Pinpoint the cell where the given text exists, returning its [X, Y] midpoint coordinate. 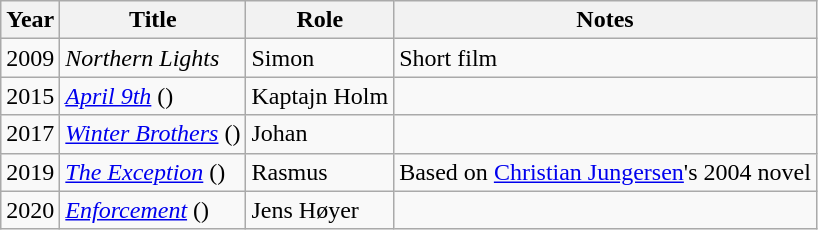
Based on Christian Jungersen's 2004 novel [606, 172]
2009 [30, 58]
Winter Brothers () [153, 134]
The Exception () [153, 172]
Northern Lights [153, 58]
Kaptajn Holm [320, 96]
Enforcement () [153, 210]
Title [153, 20]
April 9th () [153, 96]
Short film [606, 58]
2015 [30, 96]
Johan [320, 134]
Notes [606, 20]
2019 [30, 172]
Rasmus [320, 172]
Jens Høyer [320, 210]
2020 [30, 210]
Simon [320, 58]
Year [30, 20]
Role [320, 20]
2017 [30, 134]
